Find where the given text appears and provide that cell's center as [X, Y] coordinate. 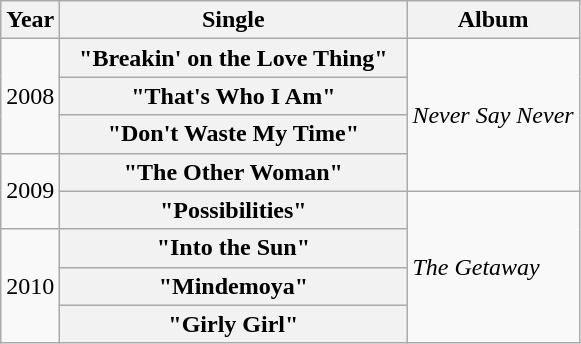
Year [30, 20]
"Possibilities" [234, 210]
Never Say Never [493, 115]
2010 [30, 286]
Album [493, 20]
"That's Who I Am" [234, 96]
"Breakin' on the Love Thing" [234, 58]
2008 [30, 96]
"The Other Woman" [234, 172]
"Don't Waste My Time" [234, 134]
"Into the Sun" [234, 248]
2009 [30, 191]
"Girly Girl" [234, 324]
"Mindemoya" [234, 286]
Single [234, 20]
The Getaway [493, 267]
